Output the [x, y] coordinate of the center of the cell containing the given text.  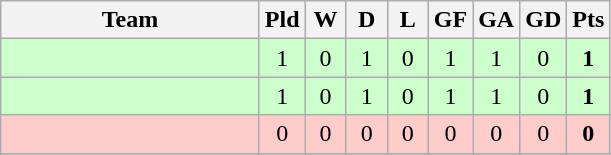
L [408, 20]
W [326, 20]
GF [450, 20]
Team [130, 20]
Pld [282, 20]
Pts [588, 20]
GD [544, 20]
D [366, 20]
GA [496, 20]
